Return (x, y) of the center of cell containing provided text 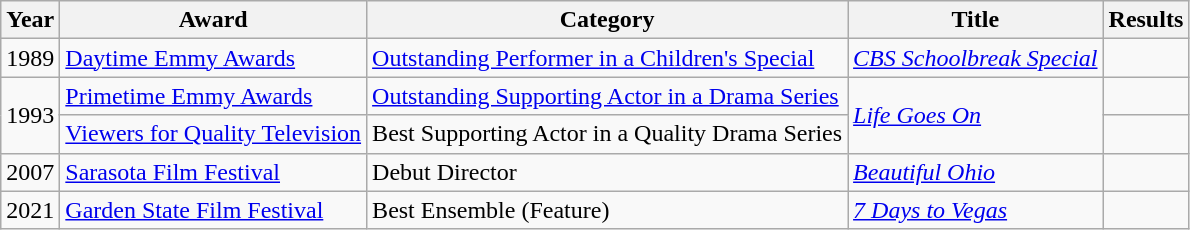
CBS Schoolbreak Special (976, 58)
Life Goes On (976, 115)
Viewers for Quality Television (214, 134)
2021 (30, 210)
Outstanding Performer in a Children's Special (608, 58)
Primetime Emmy Awards (214, 96)
Award (214, 20)
Outstanding Supporting Actor in a Drama Series (608, 96)
1989 (30, 58)
1993 (30, 115)
Garden State Film Festival (214, 210)
Beautiful Ohio (976, 172)
Best Ensemble (Feature) (608, 210)
2007 (30, 172)
Title (976, 20)
Sarasota Film Festival (214, 172)
Best Supporting Actor in a Quality Drama Series (608, 134)
Results (1146, 20)
Debut Director (608, 172)
Category (608, 20)
Daytime Emmy Awards (214, 58)
Year (30, 20)
7 Days to Vegas (976, 210)
